Search for the cell housing the specified text and yield its [x, y] center coordinate. 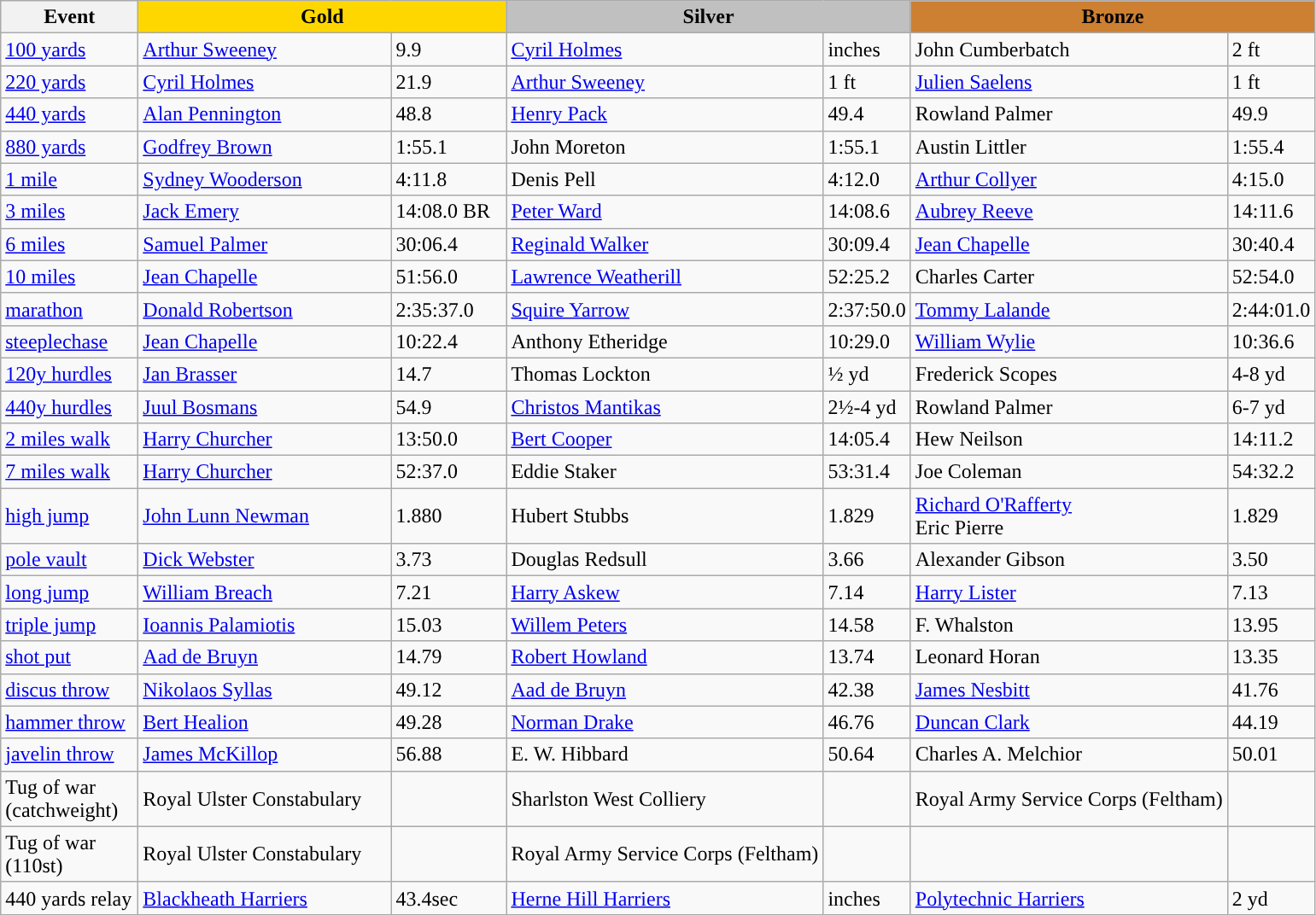
3.66 [867, 560]
7 miles walk [70, 472]
2 ft [1271, 50]
Godfrey Brown [265, 147]
30:40.4 [1271, 244]
7.21 [449, 592]
49.28 [449, 722]
440y hurdles [70, 407]
2½-4 yd [867, 407]
44.19 [1271, 722]
Thomas Lockton [664, 374]
13.74 [867, 657]
William Wylie [1069, 341]
14:11.2 [1271, 440]
Frederick Scopes [1069, 374]
Sydney Wooderson [265, 179]
Harry Lister [1069, 592]
4:12.0 [867, 179]
Bert Cooper [664, 440]
Joe Coleman [1069, 472]
½ yd [867, 374]
Ioannis Palamiotis [265, 625]
William Breach [265, 592]
6-7 yd [1271, 407]
56.88 [449, 755]
Arthur Collyer [1069, 179]
Nikolaos Syllas [265, 690]
steeplechase [70, 341]
2:35:37.0 [449, 309]
14.7 [449, 374]
4-8 yd [1271, 374]
42.38 [867, 690]
James McKillop [265, 755]
Silver [709, 17]
49.12 [449, 690]
Duncan Clark [1069, 722]
John Cumberbatch [1069, 50]
7.13 [1271, 592]
10:22.4 [449, 341]
John Lunn Newman [265, 516]
javelin throw [70, 755]
1 mile [70, 179]
Austin Littler [1069, 147]
Alan Pennington [265, 114]
Charles A. Melchior [1069, 755]
30:06.4 [449, 244]
Hew Neilson [1069, 440]
43.4sec [449, 898]
Bert Healion [265, 722]
41.76 [1271, 690]
Richard O'Rafferty Eric Pierre [1069, 516]
10:36.6 [1271, 341]
Donald Robertson [265, 309]
Lawrence Weatherill [664, 277]
Douglas Redsull [664, 560]
Gold [323, 17]
7.14 [867, 592]
Alexander Gibson [1069, 560]
long jump [70, 592]
3.73 [449, 560]
880 yards [70, 147]
220 yards [70, 82]
E. W. Hibbard [664, 755]
Jack Emery [265, 212]
49.9 [1271, 114]
4:11.8 [449, 179]
Denis Pell [664, 179]
6 miles [70, 244]
Robert Howland [664, 657]
2:37:50.0 [867, 309]
Charles Carter [1069, 277]
49.4 [867, 114]
15.03 [449, 625]
Aubrey Reeve [1069, 212]
53:31.4 [867, 472]
Samuel Palmer [265, 244]
46.76 [867, 722]
Squire Yarrow [664, 309]
13.35 [1271, 657]
James Nesbitt [1069, 690]
4:15.0 [1271, 179]
high jump [70, 516]
marathon [70, 309]
Christos Mantikas [664, 407]
Hubert Stubbs [664, 516]
14:08.0 BR [449, 212]
50.64 [867, 755]
1:55.4 [1271, 147]
Sharlston West Colliery [664, 799]
Willem Peters [664, 625]
Leonard Horan [1069, 657]
Julien Saelens [1069, 82]
hammer throw [70, 722]
3.50 [1271, 560]
Blackheath Harriers [265, 898]
Peter Ward [664, 212]
triple jump [70, 625]
2 yd [1271, 898]
Tug of war (catchweight) [70, 799]
Harry Askew [664, 592]
9.9 [449, 50]
14:11.6 [1271, 212]
pole vault [70, 560]
13:50.0 [449, 440]
Anthony Etheridge [664, 341]
52:54.0 [1271, 277]
14:05.4 [867, 440]
Event [70, 17]
Reginald Walker [664, 244]
100 yards [70, 50]
Eddie Staker [664, 472]
440 yards [70, 114]
120y hurdles [70, 374]
Henry Pack [664, 114]
10:29.0 [867, 341]
2:44:01.0 [1271, 309]
54:32.2 [1271, 472]
30:09.4 [867, 244]
440 yards relay [70, 898]
Dick Webster [265, 560]
Polytechnic Harriers [1069, 898]
Tug of war (110st) [70, 854]
54.9 [449, 407]
Bronze [1112, 17]
discus throw [70, 690]
21.9 [449, 82]
John Moreton [664, 147]
1.880 [449, 516]
3 miles [70, 212]
51:56.0 [449, 277]
14.58 [867, 625]
Tommy Lalande [1069, 309]
52:37.0 [449, 472]
10 miles [70, 277]
Jan Brasser [265, 374]
Norman Drake [664, 722]
2 miles walk [70, 440]
F. Whalston [1069, 625]
14.79 [449, 657]
shot put [70, 657]
50.01 [1271, 755]
Juul Bosmans [265, 407]
13.95 [1271, 625]
48.8 [449, 114]
Herne Hill Harriers [664, 898]
52:25.2 [867, 277]
14:08.6 [867, 212]
